Scan for the cell matching the given text and deliver its [x, y] coordinate at center. 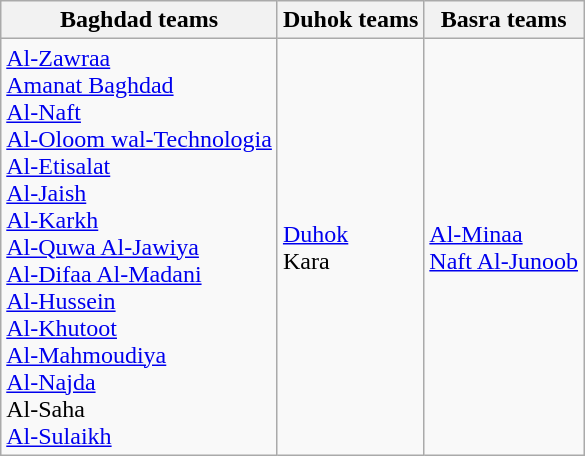
Al-MinaaNaft Al-Junoob [504, 247]
DuhokKara [350, 247]
Duhok teams [350, 20]
Baghdad teams [140, 20]
Basra teams [504, 20]
